Determine the (X, Y) coordinate at the center of the cell enclosing the given text.  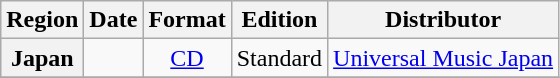
Date (114, 20)
Japan (42, 58)
Distributor (444, 20)
Edition (279, 20)
CD (187, 58)
Universal Music Japan (444, 58)
Standard (279, 58)
Format (187, 20)
Region (42, 20)
